Capture the cell that displays the provided text and extract its (X, Y) central coordinate. 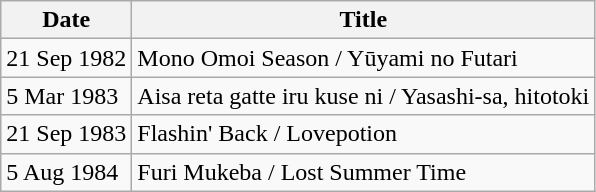
Mono Omoi Season / Yūyami no Futari (364, 58)
5 Mar 1983 (66, 96)
Title (364, 20)
21 Sep 1983 (66, 134)
Aisa reta gatte iru kuse ni / Yasashi-sa, hitotoki (364, 96)
Date (66, 20)
5 Aug 1984 (66, 172)
Furi Mukeba / Lost Summer Time (364, 172)
Flashin' Back / Lovepotion (364, 134)
21 Sep 1982 (66, 58)
